For the text-containing cell, return its midpoint in (x, y) coordinate format. 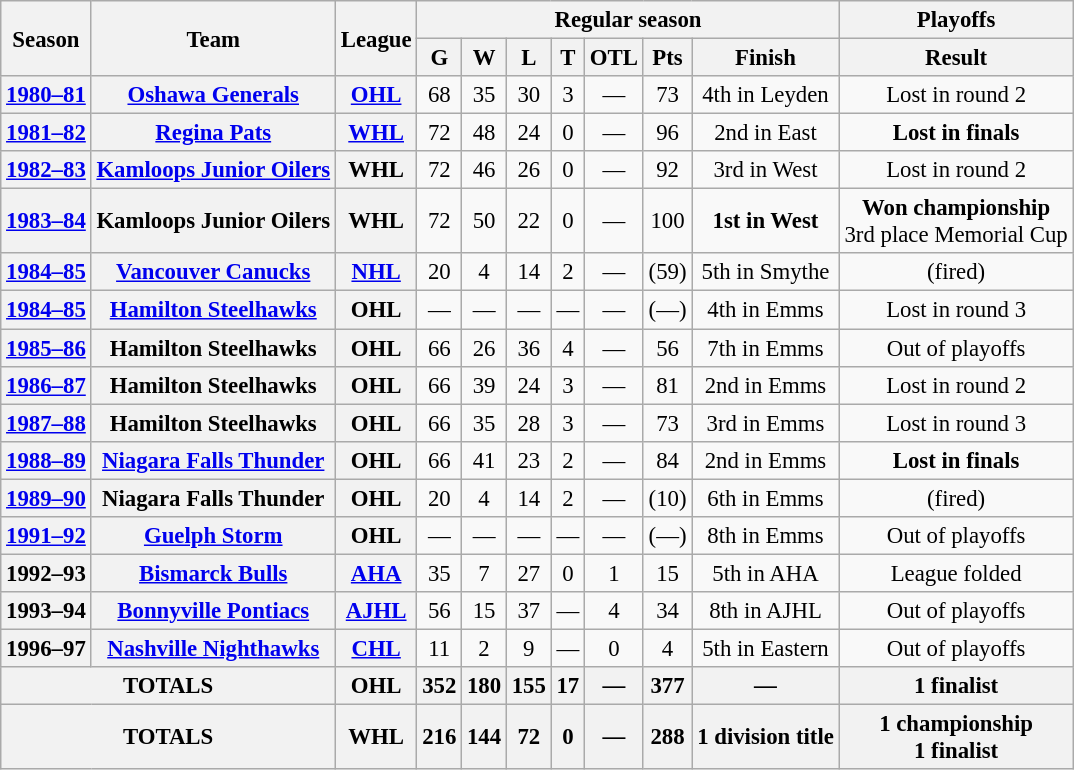
92 (668, 170)
34 (668, 611)
3rd in Emms (766, 423)
1 championship1 finalist (956, 738)
180 (484, 686)
CHL (376, 648)
5th in Eastern (766, 648)
100 (668, 222)
Guelph Storm (213, 536)
W (484, 58)
7 (484, 573)
Nashville Nighthawks (213, 648)
1992–93 (46, 573)
9 (528, 648)
4th in Emms (766, 310)
1 (614, 573)
1980–81 (46, 95)
G (440, 58)
23 (528, 460)
352 (440, 686)
Playoffs (956, 20)
Regina Pats (213, 133)
1 finalist (956, 686)
8th in AJHL (766, 611)
1 division title (766, 738)
Team (213, 38)
T (568, 58)
Finish (766, 58)
Vancouver Canucks (213, 273)
155 (528, 686)
(59) (668, 273)
27 (528, 573)
22 (528, 222)
AJHL (376, 611)
377 (668, 686)
L (528, 58)
39 (484, 385)
41 (484, 460)
Pts (668, 58)
81 (668, 385)
68 (440, 95)
96 (668, 133)
1981–82 (46, 133)
Season (46, 38)
1996–97 (46, 648)
Result (956, 58)
1986–87 (46, 385)
36 (528, 348)
League folded (956, 573)
5th in AHA (766, 573)
6th in Emms (766, 498)
50 (484, 222)
28 (528, 423)
144 (484, 738)
Regular season (628, 20)
Bismarck Bulls (213, 573)
17 (568, 686)
46 (484, 170)
League (376, 38)
37 (528, 611)
1993–94 (46, 611)
1985–86 (46, 348)
48 (484, 133)
288 (668, 738)
7th in Emms (766, 348)
OTL (614, 58)
Bonnyville Pontiacs (213, 611)
1st in West (766, 222)
1982–83 (46, 170)
1991–92 (46, 536)
Oshawa Generals (213, 95)
8th in Emms (766, 536)
2nd in East (766, 133)
AHA (376, 573)
4th in Leyden (766, 95)
(10) (668, 498)
1987–88 (46, 423)
84 (668, 460)
1988–89 (46, 460)
30 (528, 95)
1983–84 (46, 222)
11 (440, 648)
1989–90 (46, 498)
3rd in West (766, 170)
Won championship3rd place Memorial Cup (956, 222)
NHL (376, 273)
5th in Smythe (766, 273)
216 (440, 738)
